Find where the given text appears and provide that cell's center as (X, Y) coordinate. 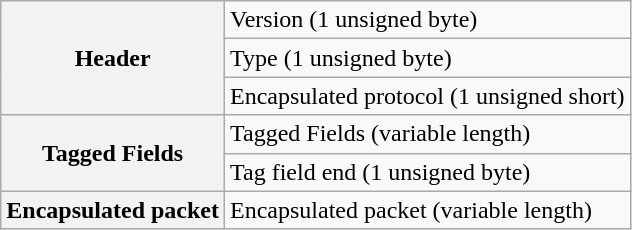
Type (1 unsigned byte) (428, 58)
Header (113, 58)
Encapsulated packet (113, 210)
Tag field end (1 unsigned byte) (428, 172)
Version (1 unsigned byte) (428, 20)
Encapsulated protocol (1 unsigned short) (428, 96)
Tagged Fields (variable length) (428, 134)
Encapsulated packet (variable length) (428, 210)
Tagged Fields (113, 153)
